Detect which cell encompasses the target text, then output its [x, y] center coordinate. 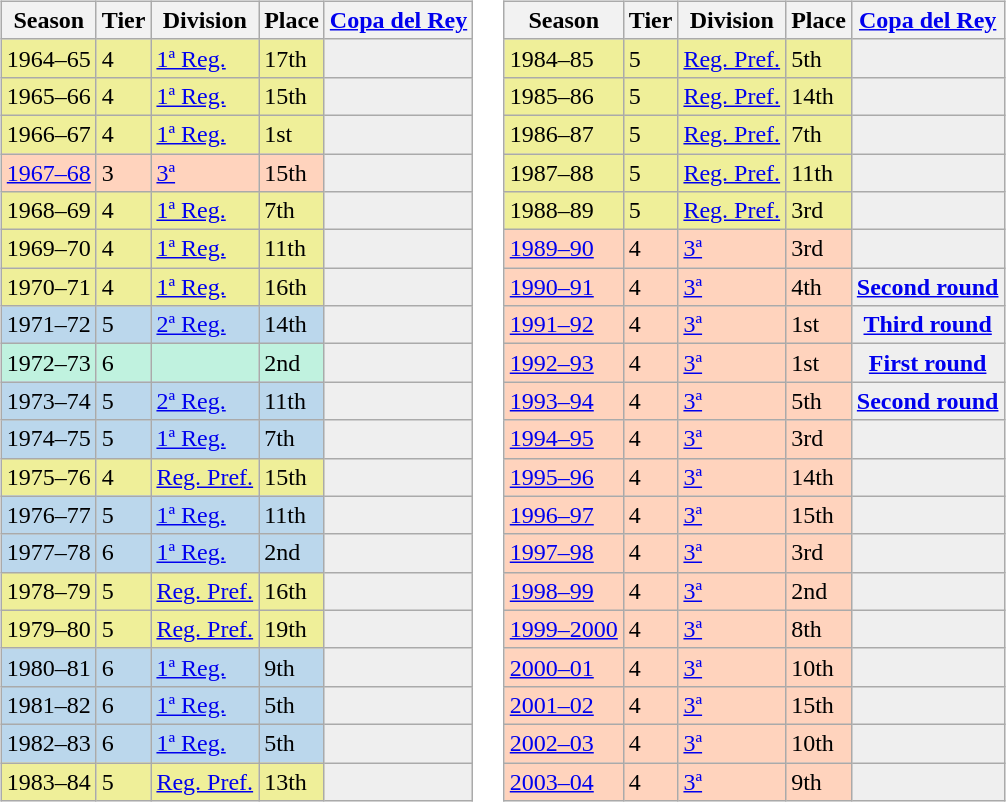
1965–66 [48, 96]
1974–75 [48, 439]
1993–94 [564, 401]
1966–67 [48, 134]
2002–03 [564, 743]
1987–88 [564, 173]
1975–76 [48, 477]
2001–02 [564, 705]
Third round [928, 325]
1989–90 [564, 249]
1980–81 [48, 667]
1992–93 [564, 363]
1982–83 [48, 743]
8th [819, 629]
1995–96 [564, 477]
1997–98 [564, 553]
1972–73 [48, 363]
19th [292, 629]
1984–85 [564, 58]
2000–01 [564, 667]
1968–69 [48, 211]
1977–78 [48, 553]
4th [819, 287]
1971–72 [48, 325]
1973–74 [48, 401]
1986–87 [564, 134]
3 [124, 173]
17th [292, 58]
1994–95 [564, 439]
1976–77 [48, 515]
1983–84 [48, 781]
1990–91 [564, 287]
1967–68 [48, 173]
First round [928, 363]
1996–97 [564, 515]
1969–70 [48, 249]
1964–65 [48, 58]
1991–92 [564, 325]
13th [292, 781]
1988–89 [564, 211]
1999–2000 [564, 629]
1970–71 [48, 287]
2003–04 [564, 781]
1981–82 [48, 705]
1998–99 [564, 591]
1978–79 [48, 591]
1979–80 [48, 629]
1985–86 [564, 96]
